Return the (x, y) coordinate for the center point of the cell that contains the specified text.  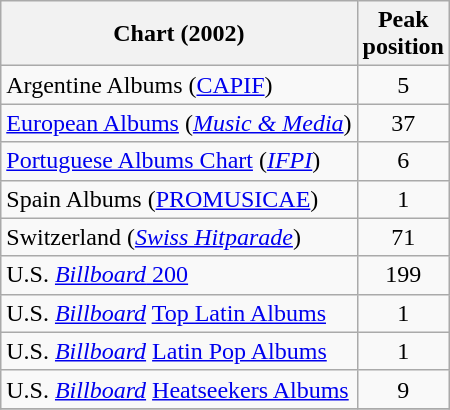
71 (403, 237)
199 (403, 275)
U.S. Billboard Latin Pop Albums (179, 351)
5 (403, 85)
Switzerland (Swiss Hitparade) (179, 237)
37 (403, 123)
Argentine Albums (CAPIF) (179, 85)
U.S. Billboard Heatseekers Albums (179, 389)
9 (403, 389)
6 (403, 161)
Portuguese Albums Chart (IFPI) (179, 161)
Spain Albums (PROMUSICAE) (179, 199)
European Albums (Music & Media) (179, 123)
Peakposition (403, 34)
U.S. Billboard 200 (179, 275)
U.S. Billboard Top Latin Albums (179, 313)
Chart (2002) (179, 34)
